Find where the given text appears and provide that cell's center as [x, y] coordinate. 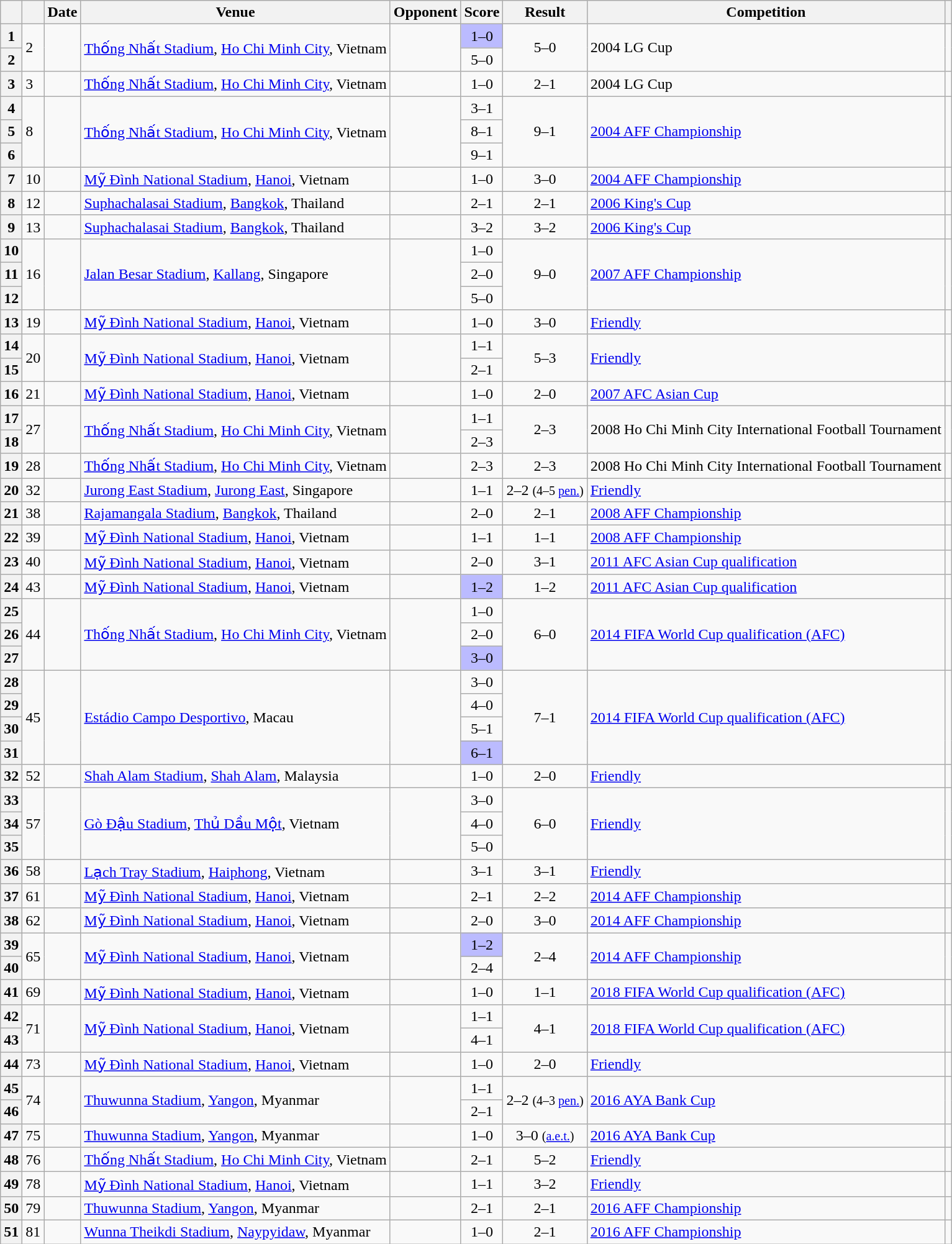
24 [11, 587]
23 [11, 562]
5 [11, 132]
29 [11, 706]
Jurong East Stadium, Jurong East, Singapore [235, 490]
2–2 (4–5 pen.) [545, 490]
2007 AFC Asian Cup [766, 394]
18 [11, 442]
25 [11, 611]
48 [11, 1160]
73 [34, 1065]
58 [34, 871]
2007 AFF Championship [766, 274]
2–2 [545, 896]
15 [11, 370]
65 [34, 956]
6 [11, 155]
42 [11, 1016]
3–0 (a.e.t.) [545, 1135]
Gò Đậu Stadium, Thủ Dầu Một, Vietnam [235, 824]
5–3 [545, 358]
26 [11, 634]
Estádio Campo Desportivo, Macau [235, 717]
52 [34, 776]
78 [34, 1184]
71 [34, 1028]
2–2 (4–3 pen.) [545, 1100]
50 [11, 1208]
31 [11, 753]
74 [34, 1100]
36 [11, 871]
7 [11, 179]
22 [11, 538]
Rajamangala Stadium, Bangkok, Thailand [235, 514]
81 [34, 1232]
7–1 [545, 717]
Opponent [425, 12]
47 [11, 1135]
17 [11, 418]
Result [545, 12]
34 [11, 824]
Score [482, 12]
9–0 [545, 274]
4 [11, 107]
79 [34, 1208]
76 [34, 1160]
49 [11, 1184]
5–2 [545, 1160]
14 [11, 346]
62 [34, 920]
Wunna Theikdi Stadium, Naypyidaw, Myanmar [235, 1232]
46 [11, 1112]
33 [11, 800]
Date [62, 12]
1 [11, 36]
Shah Alam Stadium, Shah Alam, Malaysia [235, 776]
9 [11, 227]
6–1 [482, 753]
69 [34, 992]
57 [34, 824]
37 [11, 896]
8–1 [482, 132]
51 [11, 1232]
Lạch Tray Stadium, Haiphong, Vietnam [235, 871]
75 [34, 1135]
Competition [766, 12]
Jalan Besar Stadium, Kallang, Singapore [235, 274]
41 [11, 992]
Venue [235, 12]
35 [11, 847]
11 [11, 274]
5–1 [482, 729]
30 [11, 729]
61 [34, 896]
